Pinpoint the cell where the given text exists, returning its [X, Y] midpoint coordinate. 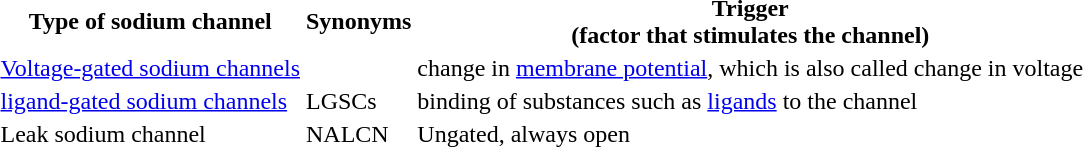
LGSCs [358, 101]
